Return the (X, Y) coordinate for the center point of the cell that contains the specified text.  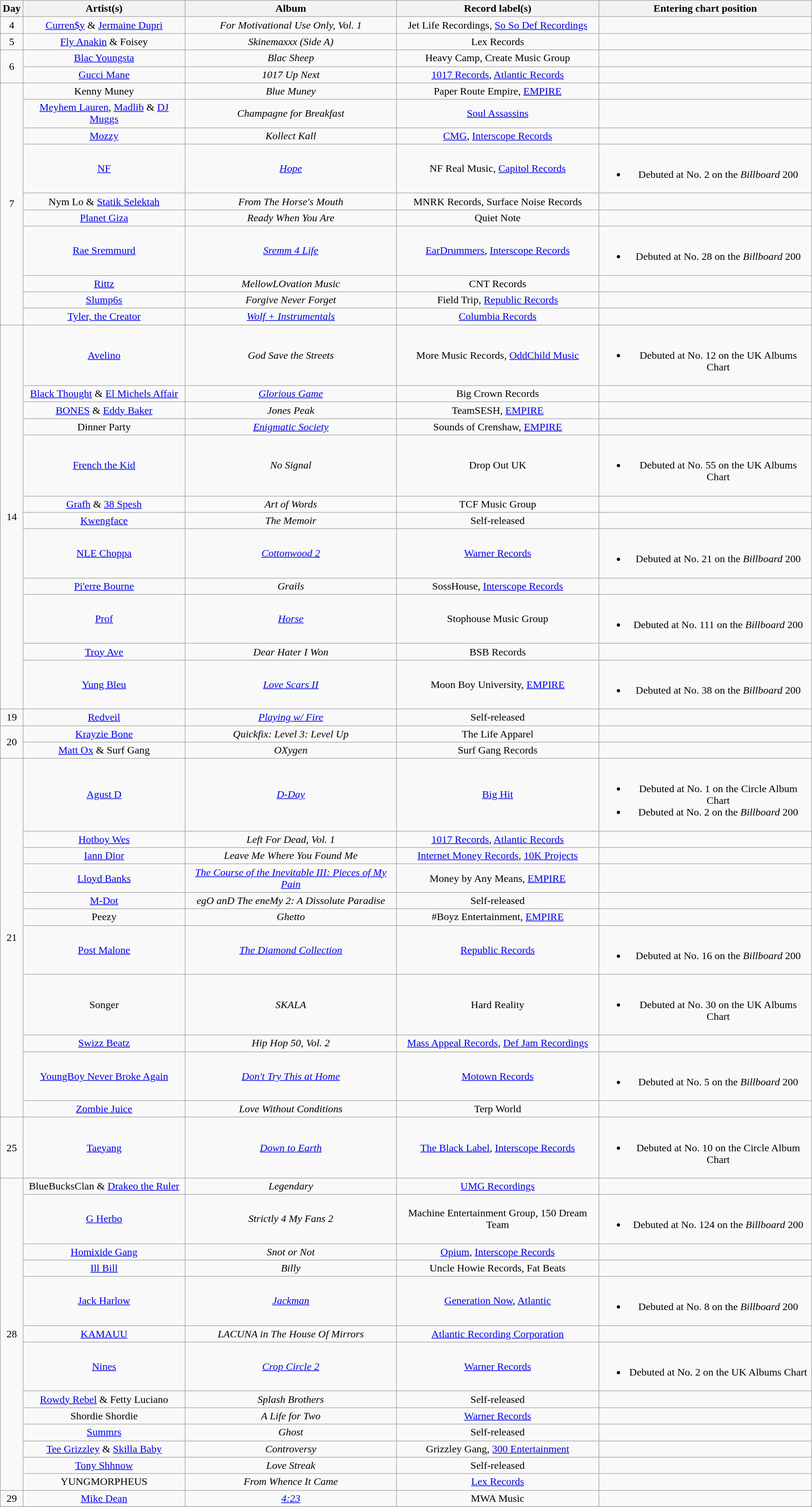
Crop Circle 2 (291, 1366)
Art of Words (291, 504)
20 (12, 742)
Strictly 4 My Fans 2 (291, 1219)
Record label(s) (498, 9)
Artist(s) (104, 9)
Slump6s (104, 300)
Hope (291, 168)
Debuted at No. 28 on the Billboard 200 (705, 251)
egO anD The eneMy 2: A Dissolute Paradise (291, 901)
Krayzie Bone (104, 734)
Sounds of Crenshaw, EMPIRE (498, 427)
Heavy Camp, Create Music Group (498, 58)
Don't Try This at Home (291, 1076)
25 (12, 1147)
CNT Records (498, 283)
Love Streak (291, 1465)
Grafh & 38 Spesh (104, 504)
BlueBucksClan & Drakeo the Ruler (104, 1186)
Blac Sheep (291, 58)
Playing w/ Fire (291, 717)
Wolf + Instrumentals (291, 317)
Debuted at No. 16 on the Billboard 200 (705, 950)
Generation Now, Atlantic (498, 1301)
Down to Earth (291, 1147)
Billy (291, 1268)
BSB Records (498, 652)
Enigmatic Society (291, 427)
Debuted at No. 10 on the Circle Album Chart (705, 1147)
19 (12, 717)
Nym Lo & Statik Selektah (104, 201)
Prof (104, 619)
Blac Youngsta (104, 58)
4:23 (291, 1498)
Avelino (104, 355)
Columbia Records (498, 317)
Quiet Note (498, 218)
SossHouse, Interscope Records (498, 586)
Troy Ave (104, 652)
Ready When You Are (291, 218)
TCF Music Group (498, 504)
1017 Up Next (291, 75)
Agust D (104, 795)
4 (12, 25)
A Life for Two (291, 1416)
Debuted at No. 55 on the UK Albums Chart (705, 465)
Shordie Shordie (104, 1416)
Machine Entertainment Group, 150 Dream Team (498, 1219)
Matt Ox & Surf Gang (104, 750)
Debuted at No. 21 on the Billboard 200 (705, 554)
Legendary (291, 1186)
OXygen (291, 750)
Republic Records (498, 950)
Post Malone (104, 950)
The Diamond Collection (291, 950)
BONES & Eddy Baker (104, 410)
Paper Route Empire, EMPIRE (498, 91)
More Music Records, OddChild Music (498, 355)
MNRK Records, Surface Noise Records (498, 201)
Field Trip, Republic Records (498, 300)
Zombie Juice (104, 1109)
Curren$y & Jermaine Dupri (104, 25)
Jackman (291, 1301)
From Whence It Came (291, 1482)
From The Horse's Mouth (291, 201)
Quickfix: Level 3: Level Up (291, 734)
Lloyd Banks (104, 878)
Opium, Interscope Records (498, 1251)
KAMAUU (104, 1334)
Debuted at No. 5 on the Billboard 200 (705, 1076)
Planet Giza (104, 218)
Nines (104, 1366)
Hard Reality (498, 1005)
Blue Muney (291, 91)
6 (12, 66)
Day (12, 9)
Skinemaxxx (Side A) (291, 42)
NF Real Music, Capitol Records (498, 168)
Mike Dean (104, 1498)
Jones Peak (291, 410)
Tyler, the Creator (104, 317)
Homixide Gang (104, 1251)
Glorious Game (291, 394)
Internet Money Records, 10K Projects (498, 856)
MWA Music (498, 1498)
Rae Sremmurd (104, 251)
Gucci Mane (104, 75)
MellowLOvation Music (291, 283)
Taeyang (104, 1147)
Stophouse Music Group (498, 619)
Champagne for Breakfast (291, 114)
Forgive Never Forget (291, 300)
Love Without Conditions (291, 1109)
Meyhem Lauren, Madlib & DJ Muggs (104, 114)
Jet Life Recordings, So So Def Recordings (498, 25)
Controversy (291, 1449)
Big Hit (498, 795)
Dear Hater I Won (291, 652)
Cottonwood 2 (291, 554)
Debuted at No. 8 on the Billboard 200 (705, 1301)
The Course of the Inevitable III: Pieces of My Pain (291, 878)
The Life Apparel (498, 734)
Kenny Muney (104, 91)
Pi'erre Bourne (104, 586)
Soul Assassins (498, 114)
Debuted at No. 30 on the UK Albums Chart (705, 1005)
Kwengface (104, 521)
Tony Shhnow (104, 1465)
Moon Boy University, EMPIRE (498, 685)
Entering chart position (705, 9)
M-Dot (104, 901)
TeamSESH, EMPIRE (498, 410)
Debuted at No. 111 on the Billboard 200 (705, 619)
Terp World (498, 1109)
Debuted at No. 38 on the Billboard 200 (705, 685)
Grizzley Gang, 300 Entertainment (498, 1449)
NF (104, 168)
7 (12, 204)
Dinner Party (104, 427)
21 (12, 938)
28 (12, 1334)
D-Day (291, 795)
SKALA (291, 1005)
Tee Grizzley & Skilla Baby (104, 1449)
French the Kid (104, 465)
The Black Label, Interscope Records (498, 1147)
Ghetto (291, 917)
Debuted at No. 2 on the UK Albums Chart (705, 1366)
Swizz Beatz (104, 1043)
Debuted at No. 124 on the Billboard 200 (705, 1219)
YUNGMORPHEUS (104, 1482)
Hip Hop 50, Vol. 2 (291, 1043)
Debuted at No. 1 on the Circle Album ChartDebuted at No. 2 on the Billboard 200 (705, 795)
UMG Recordings (498, 1186)
For Motivational Use Only, Vol. 1 (291, 25)
Big Crown Records (498, 394)
14 (12, 517)
Rittz (104, 283)
Drop Out UK (498, 465)
Ghost (291, 1432)
Money by Any Means, EMPIRE (498, 878)
Rowdy Rebel & Fetty Luciano (104, 1399)
#Boyz Entertainment, EMPIRE (498, 917)
Grails (291, 586)
Mozzy (104, 136)
5 (12, 42)
Leave Me Where You Found Me (291, 856)
29 (12, 1498)
Hotboy Wes (104, 839)
The Memoir (291, 521)
Surf Gang Records (498, 750)
Ill Bill (104, 1268)
Debuted at No. 2 on the Billboard 200 (705, 168)
Horse (291, 619)
CMG, Interscope Records (498, 136)
LACUNA in The House Of Mirrors (291, 1334)
Splash Brothers (291, 1399)
YoungBoy Never Broke Again (104, 1076)
G Herbo (104, 1219)
Summrs (104, 1432)
Black Thought & El Michels Affair (104, 394)
Album (291, 9)
Fly Anakin & Foisey (104, 42)
Iann Dior (104, 856)
No Signal (291, 465)
Motown Records (498, 1076)
Songer (104, 1005)
Mass Appeal Records, Def Jam Recordings (498, 1043)
Peezy (104, 917)
Snot or Not (291, 1251)
Left For Dead, Vol. 1 (291, 839)
Sremm 4 Life (291, 251)
Yung Bleu (104, 685)
God Save the Streets (291, 355)
Love Scars II (291, 685)
Debuted at No. 12 on the UK Albums Chart (705, 355)
Uncle Howie Records, Fat Beats (498, 1268)
Redveil (104, 717)
NLE Choppa (104, 554)
EarDrummers, Interscope Records (498, 251)
Kollect Kall (291, 136)
Jack Harlow (104, 1301)
Atlantic Recording Corporation (498, 1334)
